Scan for the cell matching the given text and deliver its [X, Y] coordinate at center. 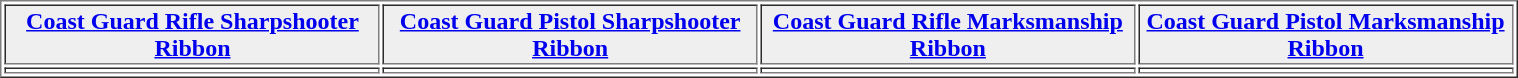
Coast Guard Pistol Sharpshooter Ribbon [570, 34]
Coast Guard Rifle Marksmanship Ribbon [948, 34]
Coast Guard Pistol Marksmanship Ribbon [1326, 34]
Coast Guard Rifle Sharpshooter Ribbon [192, 34]
